Return (X, Y) of the center of cell containing provided text 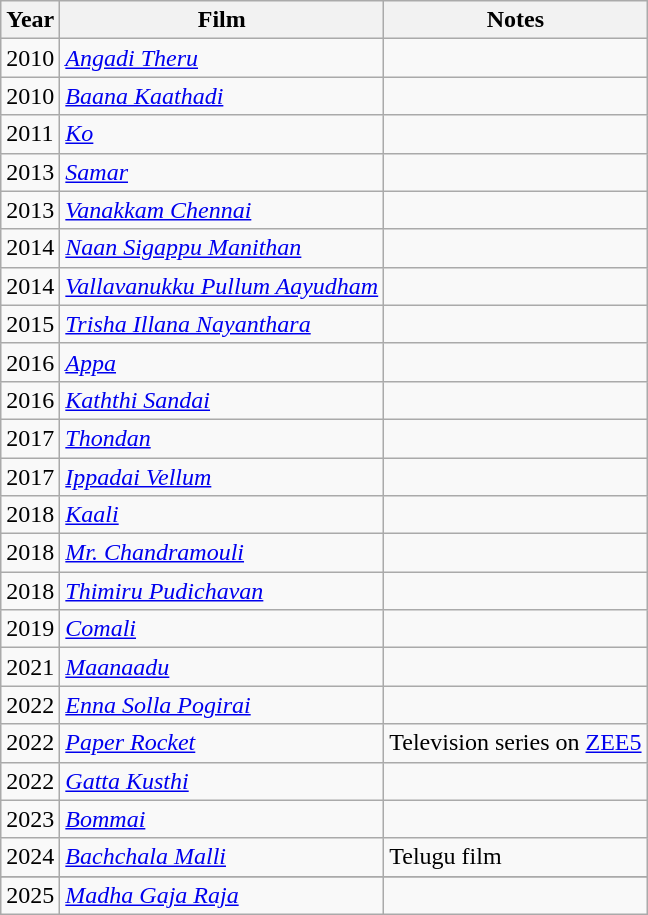
Maanaadu (222, 667)
Naan Sigappu Manithan (222, 248)
Kaththi Sandai (222, 400)
Gatta Kusthi (222, 781)
Ko (222, 134)
Vanakkam Chennai (222, 210)
2019 (30, 629)
Mr. Chandramouli (222, 553)
Thimiru Pudichavan (222, 591)
Year (30, 20)
Angadi Theru (222, 58)
Comali (222, 629)
2023 (30, 819)
Kaali (222, 515)
2025 (30, 895)
Television series on ZEE5 (516, 743)
Bommai (222, 819)
Bachchala Malli (222, 857)
Baana Kaathadi (222, 96)
Appa (222, 362)
Telugu film (516, 857)
Vallavanukku Pullum Aayudham (222, 286)
Thondan (222, 438)
Trisha Illana Nayanthara (222, 324)
2015 (30, 324)
2021 (30, 667)
2011 (30, 134)
Film (222, 20)
Enna Solla Pogirai (222, 705)
2024 (30, 857)
Madha Gaja Raja (222, 895)
Notes (516, 20)
Ippadai Vellum (222, 477)
Samar (222, 172)
Paper Rocket (222, 743)
